Detect which cell encompasses the target text, then output its (X, Y) center coordinate. 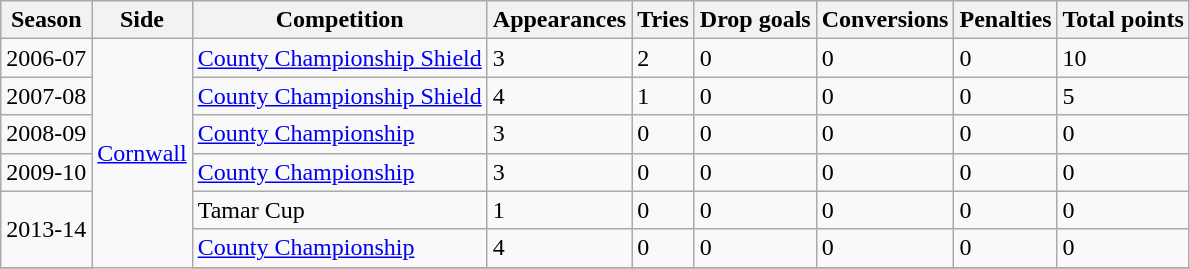
5 (1123, 96)
Tries (664, 20)
Conversions (885, 20)
2006-07 (46, 58)
Tamar Cup (340, 210)
2009-10 (46, 172)
2007-08 (46, 96)
Side (142, 20)
Season (46, 20)
10 (1123, 58)
Penalties (1006, 20)
Appearances (559, 20)
2008-09 (46, 134)
2 (664, 58)
Total points (1123, 20)
Competition (340, 20)
Cornwall (142, 153)
Drop goals (755, 20)
2013-14 (46, 229)
